Pinpoint the cell where the given text exists, returning its [x, y] midpoint coordinate. 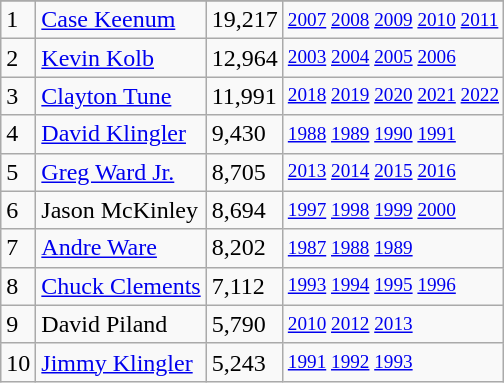
2007 2008 2009 2010 2011 [393, 20]
4 [18, 134]
2003 2004 2005 2006 [393, 58]
Case Keenum [121, 20]
10 [18, 362]
8,694 [244, 210]
9,430 [244, 134]
5 [18, 172]
1987 1988 1989 [393, 248]
Clayton Tune [121, 96]
Chuck Clements [121, 286]
7 [18, 248]
5,790 [244, 324]
2 [18, 58]
1997 1998 1999 2000 [393, 210]
8,202 [244, 248]
Kevin Kolb [121, 58]
2018 2019 2020 2021 2022 [393, 96]
1988 1989 1990 1991 [393, 134]
1993 1994 1995 1996 [393, 286]
2013 2014 2015 2016 [393, 172]
David Klingler [121, 134]
2010 2012 2013 [393, 324]
Jason McKinley [121, 210]
8,705 [244, 172]
1991 1992 1993 [393, 362]
5,243 [244, 362]
9 [18, 324]
12,964 [244, 58]
7,112 [244, 286]
8 [18, 286]
6 [18, 210]
11,991 [244, 96]
Greg Ward Jr. [121, 172]
1 [18, 20]
Jimmy Klingler [121, 362]
3 [18, 96]
Andre Ware [121, 248]
19,217 [244, 20]
David Piland [121, 324]
